Find where the given text appears and provide that cell's center as [x, y] coordinate. 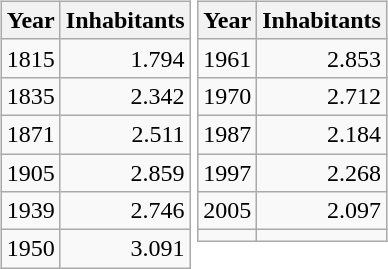
2.342 [125, 96]
1970 [228, 96]
2.511 [125, 134]
1.794 [125, 58]
2005 [228, 211]
1871 [30, 134]
2.859 [125, 173]
2.268 [322, 173]
2.853 [322, 58]
1835 [30, 96]
2.097 [322, 211]
1905 [30, 173]
1997 [228, 173]
1987 [228, 134]
1815 [30, 58]
1939 [30, 211]
1961 [228, 58]
2.746 [125, 211]
2.712 [322, 96]
2.184 [322, 134]
1950 [30, 249]
3.091 [125, 249]
